Extract the [x, y] coordinate from the center of the cell holding the provided text.  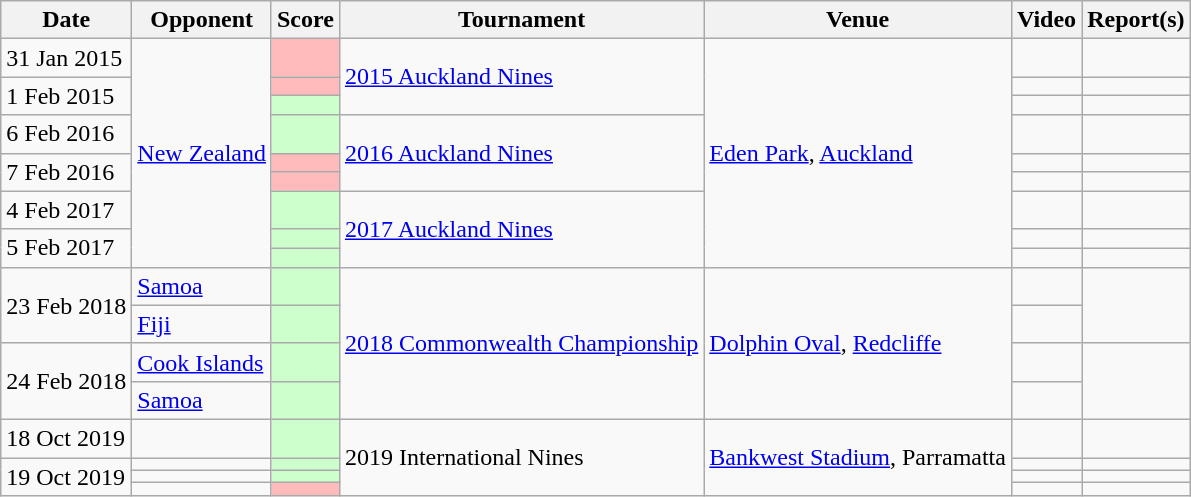
4 Feb 2017 [66, 210]
New Zealand [202, 153]
Tournament [521, 20]
Opponent [202, 20]
Report(s) [1136, 20]
2017 Auckland Nines [521, 229]
2018 Commonwealth Championship [521, 343]
2019 International Nines [521, 457]
Dolphin Oval, Redcliffe [858, 343]
Score [305, 20]
18 Oct 2019 [66, 438]
Date [66, 20]
7 Feb 2016 [66, 172]
6 Feb 2016 [66, 134]
Video [1046, 20]
19 Oct 2019 [66, 477]
1 Feb 2015 [66, 96]
2015 Auckland Nines [521, 77]
Fiji [202, 324]
Bankwest Stadium, Parramatta [858, 457]
24 Feb 2018 [66, 381]
23 Feb 2018 [66, 305]
Eden Park, Auckland [858, 153]
5 Feb 2017 [66, 248]
2016 Auckland Nines [521, 153]
31 Jan 2015 [66, 58]
Venue [858, 20]
Cook Islands [202, 362]
